Locate the cell with the specified text and output its [x, y] center coordinate. 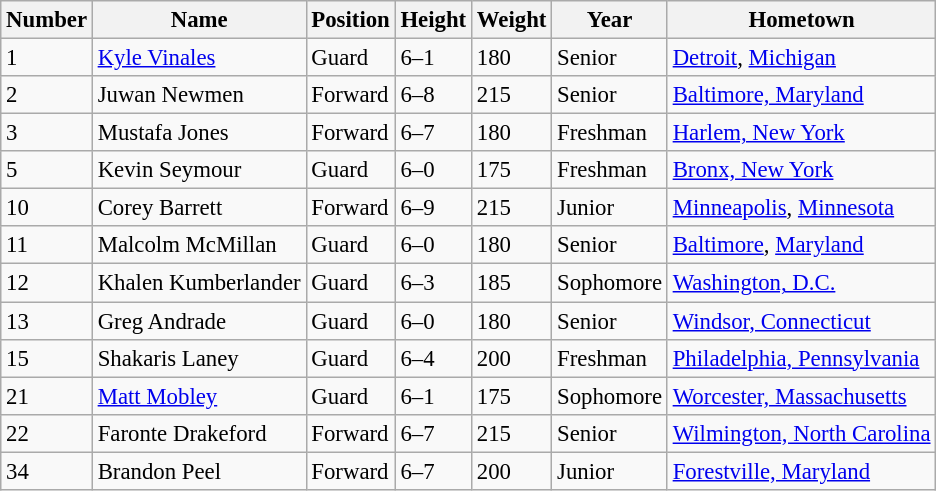
Brandon Peel [199, 471]
12 [47, 283]
Minneapolis, Minnesota [801, 208]
Harlem, New York [801, 133]
Weight [511, 20]
185 [511, 283]
Greg Andrade [199, 321]
22 [47, 433]
Kyle Vinales [199, 58]
Washington, D.C. [801, 283]
Year [610, 20]
1 [47, 58]
Matt Mobley [199, 396]
Height [433, 20]
6–9 [433, 208]
6–3 [433, 283]
Shakaris Laney [199, 358]
Philadelphia, Pennsylvania [801, 358]
Position [350, 20]
Detroit, Michigan [801, 58]
Forestville, Maryland [801, 471]
10 [47, 208]
Name [199, 20]
Malcolm McMillan [199, 245]
Kevin Seymour [199, 170]
Mustafa Jones [199, 133]
11 [47, 245]
Windsor, Connecticut [801, 321]
34 [47, 471]
Worcester, Massachusetts [801, 396]
6–4 [433, 358]
Number [47, 20]
15 [47, 358]
6–8 [433, 95]
3 [47, 133]
Bronx, New York [801, 170]
Wilmington, North Carolina [801, 433]
5 [47, 170]
13 [47, 321]
Corey Barrett [199, 208]
Juwan Newmen [199, 95]
21 [47, 396]
Hometown [801, 20]
Khalen Kumberlander [199, 283]
Faronte Drakeford [199, 433]
2 [47, 95]
